Determine the [x, y] coordinate at the center of the cell enclosing the given text.  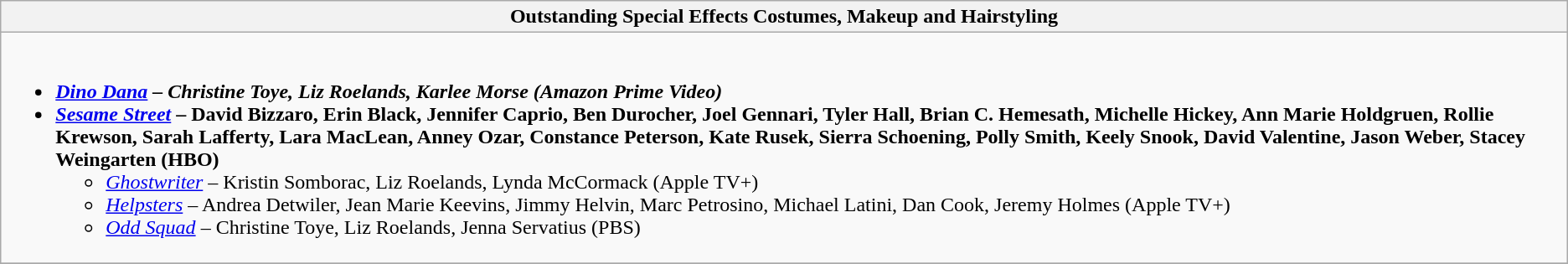
Outstanding Special Effects Costumes, Makeup and Hairstyling [784, 17]
